Identify which cell holds the provided text, then report its (X, Y) central coordinate. 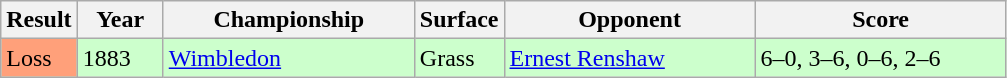
Championship (288, 20)
6–0, 3–6, 0–6, 2–6 (880, 58)
Loss (39, 58)
Ernest Renshaw (630, 58)
Wimbledon (288, 58)
Year (120, 20)
Result (39, 20)
Grass (459, 58)
Surface (459, 20)
Opponent (630, 20)
Score (880, 20)
1883 (120, 58)
